Output the [X, Y] coordinate of the center of the cell containing the given text.  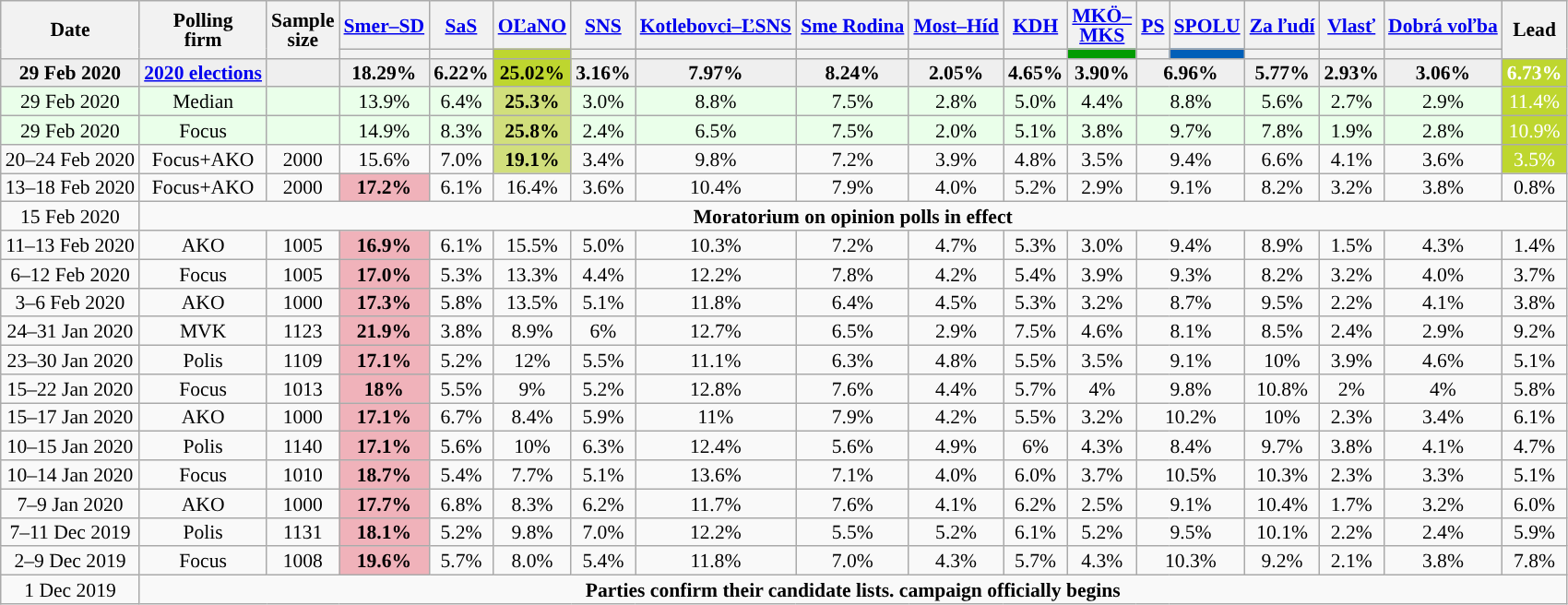
MKÖ–MKS [1101, 25]
1131 [303, 531]
6.8% [461, 504]
18.1% [385, 531]
8.5% [1282, 332]
2.05% [956, 72]
13.5% [532, 302]
8.0% [532, 561]
SNS [603, 25]
SPOLU [1207, 25]
Samplesize [303, 30]
1.7% [1352, 504]
18% [385, 389]
12% [532, 360]
Median [203, 101]
7.1% [852, 474]
Moratorium on opinion polls in effect [852, 216]
7–9 Jan 2020 [70, 504]
23–30 Jan 2020 [70, 360]
5.77% [1282, 72]
17.3% [385, 302]
14.9% [385, 131]
3–6 Feb 2020 [70, 302]
4.9% [956, 446]
16.4% [532, 188]
OĽaNO [532, 25]
15–22 Jan 2020 [70, 389]
6.22% [461, 72]
3.06% [1443, 72]
12.8% [716, 389]
9.3% [1190, 273]
11.1% [716, 360]
13.6% [716, 474]
12.4% [716, 446]
1.5% [1352, 245]
7.7% [532, 474]
MVK [203, 332]
10.5% [1190, 474]
SaS [461, 25]
17.2% [385, 188]
Kotlebovci–ĽSNS [716, 25]
1.9% [1352, 131]
10.2% [1190, 417]
18.7% [385, 474]
6.6% [1282, 159]
Lead [1535, 30]
17.7% [385, 504]
KDH [1035, 25]
20–24 Feb 2020 [70, 159]
24–31 Jan 2020 [70, 332]
1140 [303, 446]
Parties confirm their candidate lists. campaign officially begins [852, 590]
13–18 Feb 2020 [70, 188]
17.0% [385, 273]
8.24% [852, 72]
8.1% [1190, 332]
2.1% [1352, 561]
2–9 Dec 2019 [70, 561]
19.6% [385, 561]
11–13 Feb 2020 [70, 245]
Smer–SD [385, 25]
10–15 Jan 2020 [70, 446]
Vlasť [1352, 25]
12.7% [716, 332]
10.9% [1535, 131]
Pollingfirm [203, 30]
16.9% [385, 245]
1109 [303, 360]
10.1% [1282, 531]
2.5% [1101, 504]
6.96% [1190, 72]
1010 [303, 474]
15.6% [385, 159]
Dobrá voľba [1443, 25]
10–14 Jan 2020 [70, 474]
6–12 Feb 2020 [70, 273]
PS [1153, 25]
Most–Híd [956, 25]
19.1% [532, 159]
2.7% [1352, 101]
13.9% [385, 101]
1123 [303, 332]
1008 [303, 561]
7.97% [716, 72]
25.3% [532, 101]
Date [70, 30]
1.4% [1535, 245]
6.7% [461, 417]
15.5% [532, 245]
3.90% [1101, 72]
1 Dec 2019 [70, 590]
10.8% [1282, 389]
15–17 Jan 2020 [70, 417]
6.73% [1535, 72]
2.0% [956, 131]
3.3% [1443, 474]
3.16% [603, 72]
18.29% [385, 72]
Sme Rodina [852, 25]
4.5% [956, 302]
13.3% [532, 273]
2% [1352, 389]
2.93% [1352, 72]
7–11 Dec 2019 [70, 531]
15 Feb 2020 [70, 216]
25.8% [532, 131]
21.9% [385, 332]
4.65% [1035, 72]
8.7% [1190, 302]
2020 elections [203, 72]
11.7% [716, 504]
9% [532, 389]
0.8% [1535, 188]
25.02% [532, 72]
1013 [303, 389]
11% [716, 417]
11.4% [1535, 101]
Za ľudí [1282, 25]
